Return [X, Y] of the center of cell containing provided text 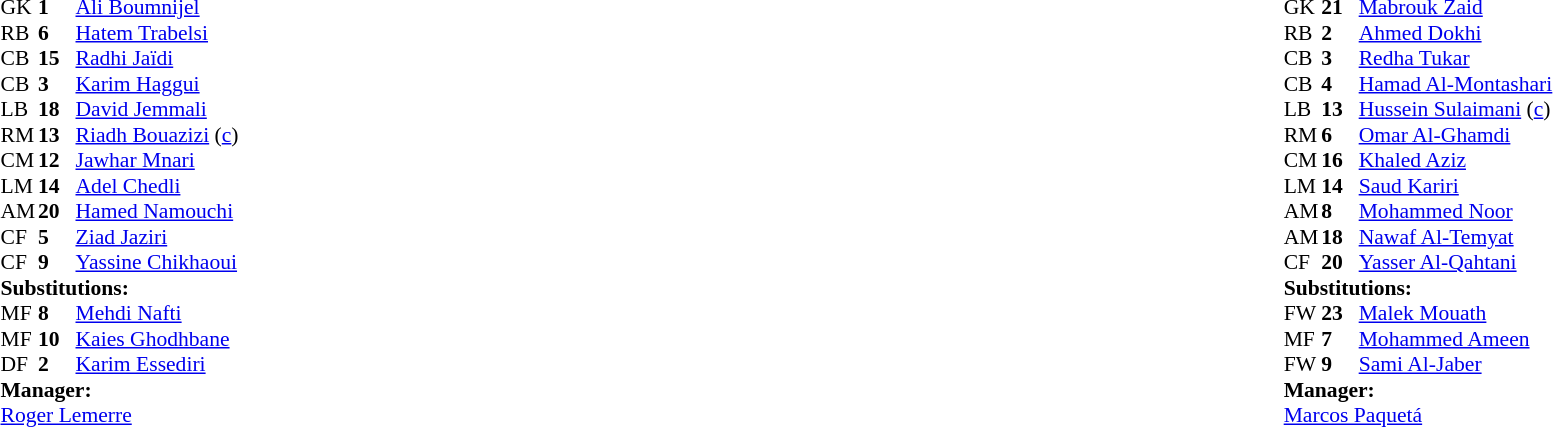
DF [19, 365]
Karim Haggui [158, 84]
Khaled Aziz [1456, 161]
Yassine Chikhaoui [158, 263]
Sami Al-Jaber [1456, 365]
David Jemmali [158, 109]
23 [1340, 313]
Karim Essediri [158, 365]
10 [57, 339]
Kaies Ghodhbane [158, 339]
4 [1340, 84]
Adel Chedli [158, 186]
16 [1340, 161]
Mohammed Ameen [1456, 339]
Omar Al-Ghamdi [1456, 135]
Hatem Trabelsi [158, 33]
Nawaf Al-Temyat [1456, 237]
Radhi Jaïdi [158, 59]
Malek Mouath [1456, 313]
Ziad Jaziri [158, 237]
Ahmed Dokhi [1456, 33]
Hussein Sulaimani (c) [1456, 109]
Mehdi Nafti [158, 313]
Saud Kariri [1456, 186]
Mohammed Noor [1456, 211]
12 [57, 161]
7 [1340, 339]
Hamed Namouchi [158, 211]
Jawhar Mnari [158, 161]
Riadh Bouazizi (c) [158, 135]
Yasser Al-Qahtani [1456, 263]
15 [57, 59]
Hamad Al-Montashari [1456, 84]
5 [57, 237]
Redha Tukar [1456, 59]
